Identify which cell holds the provided text, then report its [x, y] central coordinate. 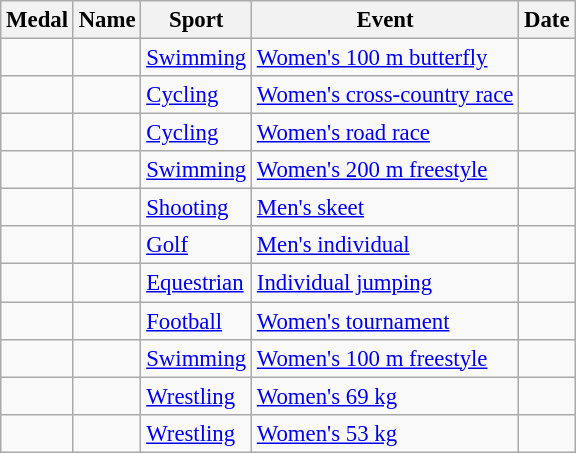
Women's 53 kg [386, 433]
Individual jumping [386, 283]
Women's tournament [386, 321]
Women's cross-country race [386, 95]
Women's 100 m butterfly [386, 58]
Golf [196, 245]
Sport [196, 20]
Men's individual [386, 245]
Equestrian [196, 283]
Date [547, 20]
Football [196, 321]
Event [386, 20]
Women's road race [386, 133]
Women's 69 kg [386, 396]
Shooting [196, 208]
Name [107, 20]
Men's skeet [386, 208]
Women's 200 m freestyle [386, 170]
Women's 100 m freestyle [386, 358]
Medal [38, 20]
